Provide the [X, Y] coordinate of the cell's center where the given text is located.  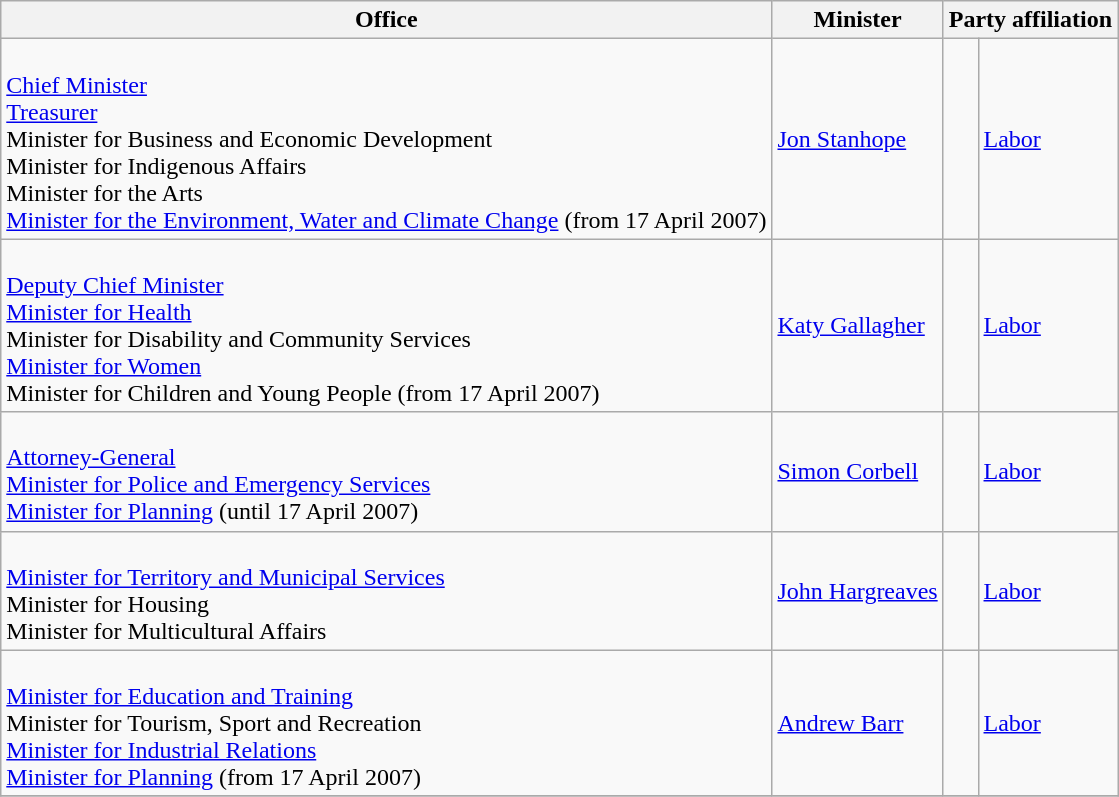
Katy Gallagher [858, 326]
Office [386, 20]
Minister [858, 20]
Jon Stanhope [858, 139]
Minister for Territory and Municipal Services Minister for Housing Minister for Multicultural Affairs [386, 590]
John Hargreaves [858, 590]
Simon Corbell [858, 472]
Attorney-General Minister for Police and Emergency Services Minister for Planning (until 17 April 2007) [386, 472]
Andrew Barr [858, 723]
Party affiliation [1030, 20]
